Find where the given text appears and provide that cell's center as [X, Y] coordinate. 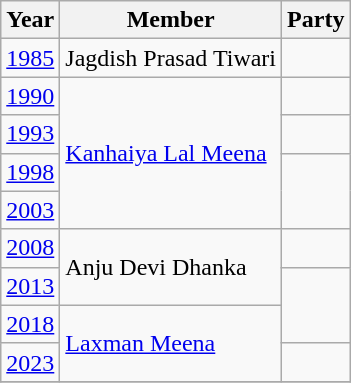
1990 [30, 96]
2018 [30, 324]
1993 [30, 134]
Member [171, 20]
Kanhaiya Lal Meena [171, 153]
2008 [30, 248]
Laxman Meena [171, 343]
Year [30, 20]
2023 [30, 362]
1998 [30, 172]
Party [316, 20]
Jagdish Prasad Tiwari [171, 58]
2003 [30, 210]
Anju Devi Dhanka [171, 267]
1985 [30, 58]
2013 [30, 286]
